Find where the given text appears and provide that cell's center as (X, Y) coordinate. 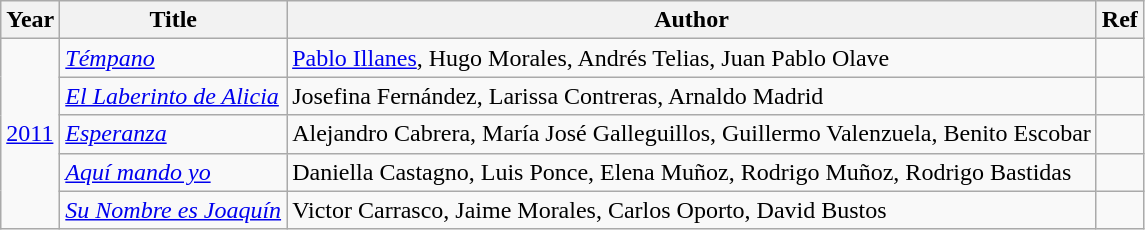
Author (692, 20)
Title (174, 20)
El Laberinto de Alicia (174, 96)
Daniella Castagno, Luis Ponce, Elena Muñoz, Rodrigo Muñoz, Rodrigo Bastidas (692, 172)
Ref (1120, 20)
Year (30, 20)
Pablo Illanes, Hugo Morales, Andrés Telias, Juan Pablo Olave (692, 58)
Esperanza (174, 134)
Su Nombre es Joaquín (174, 210)
Aquí mando yo (174, 172)
Alejandro Cabrera, María José Galleguillos, Guillermo Valenzuela, Benito Escobar (692, 134)
Josefina Fernández, Larissa Contreras, Arnaldo Madrid (692, 96)
Témpano (174, 58)
2011 (30, 134)
Victor Carrasco, Jaime Morales, Carlos Oporto, David Bustos (692, 210)
